Scan for the cell matching the given text and deliver its [x, y] coordinate at center. 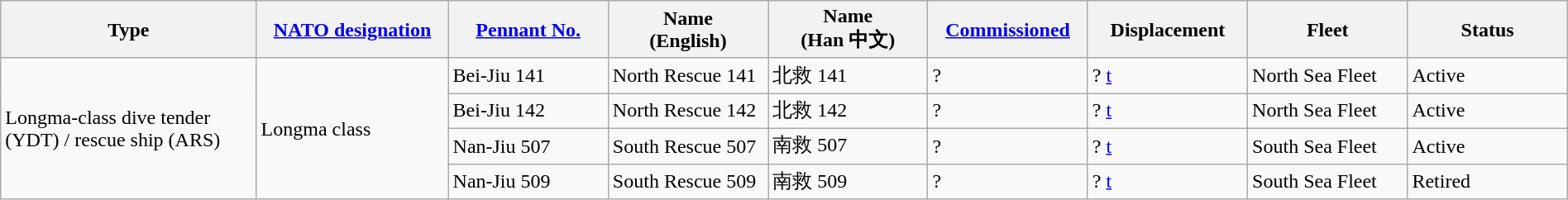
Fleet [1328, 30]
北救 141 [849, 76]
Longma class [352, 128]
南救 507 [849, 145]
Type [129, 30]
Status [1487, 30]
Pennant No. [528, 30]
北救 142 [849, 111]
Bei-Jiu 142 [528, 111]
Nan-Jiu 507 [528, 145]
Displacement [1168, 30]
Commissioned [1007, 30]
NATO designation [352, 30]
North Rescue 142 [688, 111]
南救 509 [849, 182]
Nan-Jiu 509 [528, 182]
Name(Han 中文) [849, 30]
Retired [1487, 182]
Bei-Jiu 141 [528, 76]
South Rescue 509 [688, 182]
North Rescue 141 [688, 76]
Longma-class dive tender (YDT) / rescue ship (ARS) [129, 128]
Name(English) [688, 30]
South Rescue 507 [688, 145]
